Pinpoint the cell where the given text exists, returning its (x, y) midpoint coordinate. 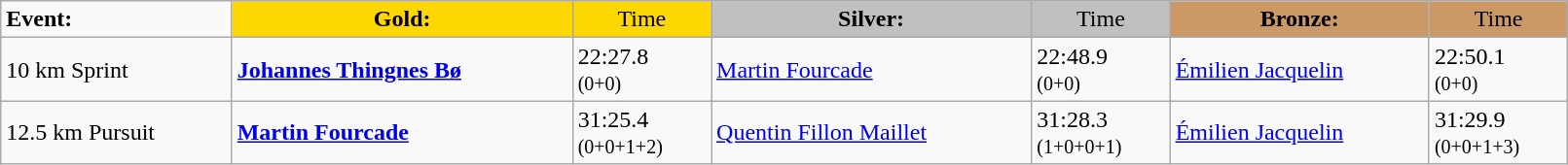
12.5 km Pursuit (117, 132)
10 km Sprint (117, 70)
Johannes Thingnes Bø (402, 70)
31:29.9(0+0+1+3) (1498, 132)
Gold: (402, 19)
Event: (117, 19)
Silver: (872, 19)
22:27.8(0+0) (641, 70)
22:48.9(0+0) (1101, 70)
Quentin Fillon Maillet (872, 132)
31:28.3(1+0+0+1) (1101, 132)
31:25.4(0+0+1+2) (641, 132)
Bronze: (1299, 19)
22:50.1(0+0) (1498, 70)
